Scan for the cell matching the given text and deliver its (x, y) coordinate at center. 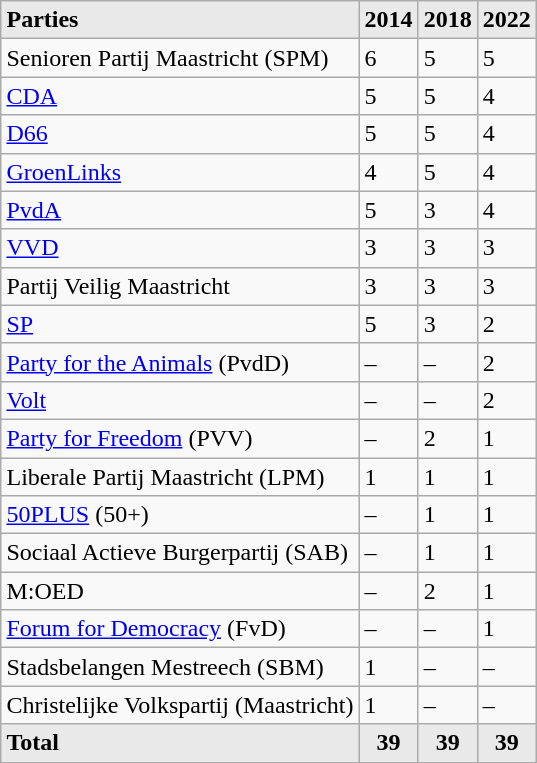
2018 (448, 20)
2022 (506, 20)
D66 (180, 134)
6 (388, 58)
Party for Freedom (PVV) (180, 438)
M:OED (180, 591)
Total (180, 743)
CDA (180, 96)
Partij Veilig Maastricht (180, 286)
Parties (180, 20)
PvdA (180, 210)
Party for the Animals (PvdD) (180, 362)
2014 (388, 20)
Senioren Partij Maastricht (SPM) (180, 58)
Liberale Partij Maastricht (LPM) (180, 477)
VVD (180, 248)
GroenLinks (180, 172)
Christelijke Volkspartij (Maastricht) (180, 705)
Forum for Democracy (FvD) (180, 629)
50PLUS (50+) (180, 515)
Sociaal Actieve Burgerpartij (SAB) (180, 553)
SP (180, 324)
Stadsbelangen Mestreech (SBM) (180, 667)
Volt (180, 400)
